Search for the cell housing the specified text and yield its [X, Y] center coordinate. 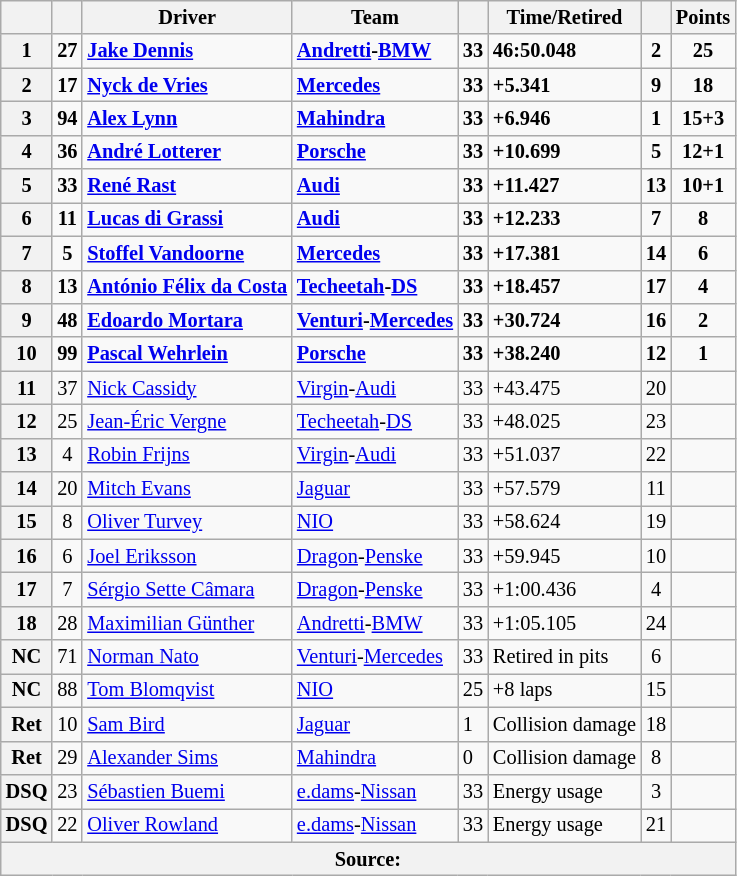
Points [703, 17]
Team [375, 17]
Alexander Sims [187, 758]
Joel Eriksson [187, 556]
Alex Lynn [187, 118]
Lucas di Grassi [187, 219]
+48.025 [564, 421]
71 [67, 657]
+57.579 [564, 489]
+30.724 [564, 320]
+11.427 [564, 186]
19 [656, 522]
+12.233 [564, 219]
99 [67, 354]
+8 laps [564, 690]
15+3 [703, 118]
0 [473, 758]
Sérgio Sette Câmara [187, 589]
Stoffel Vandoorne [187, 253]
André Lotterer [187, 152]
+1:05.105 [564, 623]
Robin Frijns [187, 455]
Edoardo Mortara [187, 320]
Jean-Éric Vergne [187, 421]
+51.037 [564, 455]
+58.624 [564, 522]
37 [67, 388]
+59.945 [564, 556]
10+1 [703, 186]
27 [67, 51]
Retired in pits [564, 657]
Sébastien Buemi [187, 791]
Jake Dennis [187, 51]
Nyck de Vries [187, 85]
+43.475 [564, 388]
Time/Retired [564, 17]
46:50.048 [564, 51]
Oliver Rowland [187, 825]
48 [67, 320]
+6.946 [564, 118]
António Félix da Costa [187, 287]
Tom Blomqvist [187, 690]
24 [656, 623]
29 [67, 758]
+17.381 [564, 253]
+10.699 [564, 152]
Oliver Turvey [187, 522]
21 [656, 825]
Driver [187, 17]
28 [67, 623]
12+1 [703, 152]
Nick Cassidy [187, 388]
Source: [368, 859]
Maximilian Günther [187, 623]
René Rast [187, 186]
Mitch Evans [187, 489]
36 [67, 152]
+18.457 [564, 287]
+1:00.436 [564, 589]
88 [67, 690]
Norman Nato [187, 657]
94 [67, 118]
Pascal Wehrlein [187, 354]
+38.240 [564, 354]
Sam Bird [187, 724]
+5.341 [564, 85]
